Provide the (X, Y) coordinate of the cell's center where the given text is located.  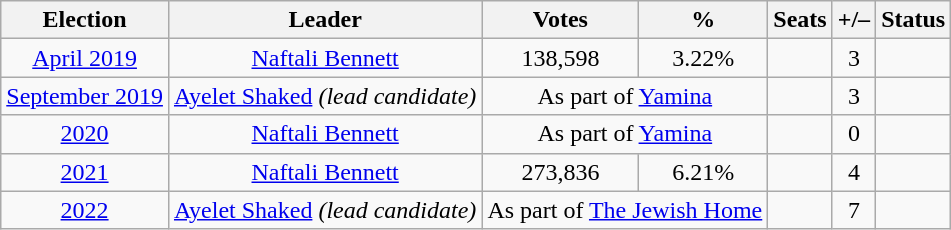
Leader (324, 20)
Status (914, 20)
+/– (854, 20)
0 (854, 134)
4 (854, 172)
April 2019 (85, 58)
2020 (85, 134)
2022 (85, 210)
6.21% (704, 172)
3.22% (704, 58)
2021 (85, 172)
273,836 (560, 172)
Seats (800, 20)
As part of The Jewish Home (625, 210)
September 2019 (85, 96)
Votes (560, 20)
Election (85, 20)
138,598 (560, 58)
% (704, 20)
7 (854, 210)
